Pinpoint the cell where the given text exists, returning its [X, Y] midpoint coordinate. 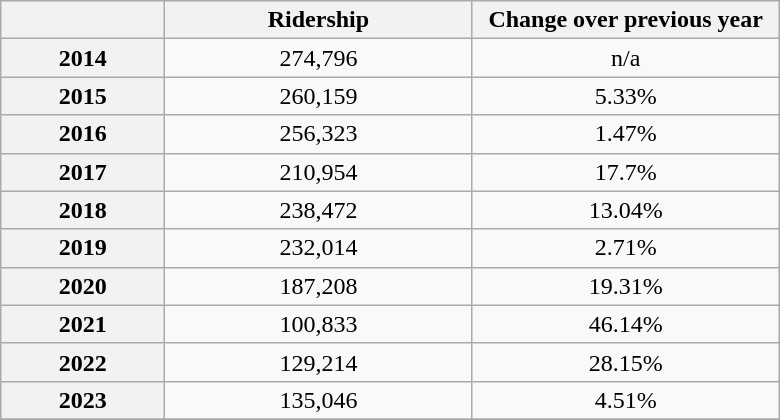
2019 [83, 248]
100,833 [318, 324]
129,214 [318, 362]
2022 [83, 362]
4.51% [626, 400]
210,954 [318, 172]
5.33% [626, 96]
2018 [83, 210]
238,472 [318, 210]
n/a [626, 58]
2016 [83, 134]
2015 [83, 96]
2021 [83, 324]
13.04% [626, 210]
Ridership [318, 20]
274,796 [318, 58]
28.15% [626, 362]
2020 [83, 286]
135,046 [318, 400]
2014 [83, 58]
260,159 [318, 96]
Change over previous year [626, 20]
17.7% [626, 172]
19.31% [626, 286]
256,323 [318, 134]
2017 [83, 172]
187,208 [318, 286]
2023 [83, 400]
46.14% [626, 324]
2.71% [626, 248]
1.47% [626, 134]
232,014 [318, 248]
